Scan for the cell matching the given text and deliver its [X, Y] coordinate at center. 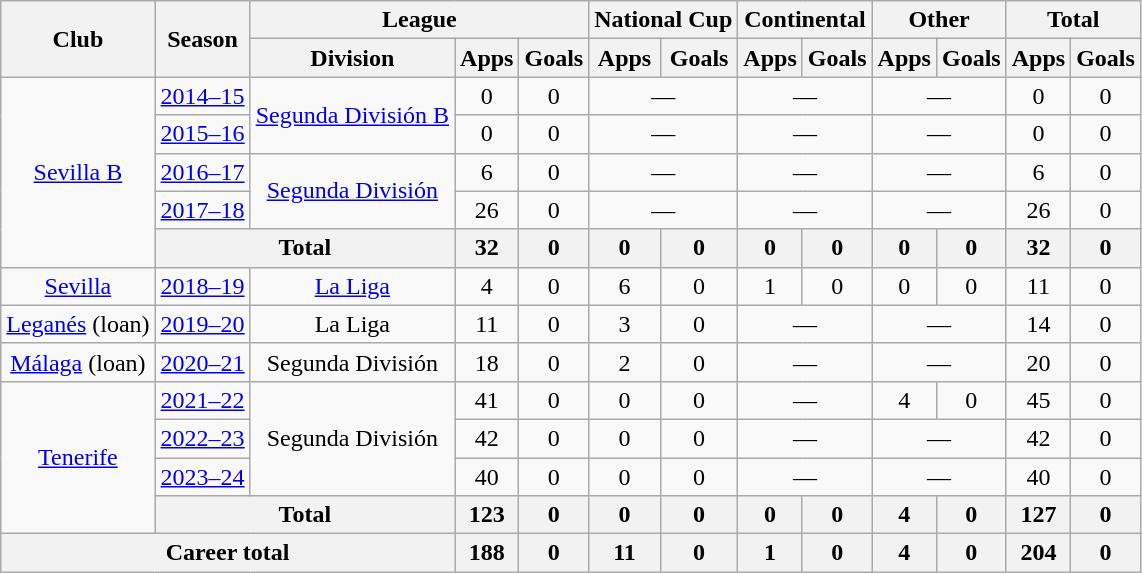
2015–16 [202, 134]
League [420, 20]
14 [1038, 324]
Other [939, 20]
2023–24 [202, 477]
Continental [805, 20]
2 [625, 362]
Division [352, 58]
Sevilla [78, 286]
204 [1038, 553]
41 [487, 400]
45 [1038, 400]
Tenerife [78, 457]
Segunda División B [352, 115]
188 [487, 553]
Season [202, 39]
2016–17 [202, 172]
3 [625, 324]
National Cup [664, 20]
Career total [228, 553]
2019–20 [202, 324]
Leganés (loan) [78, 324]
2017–18 [202, 210]
Málaga (loan) [78, 362]
127 [1038, 515]
2020–21 [202, 362]
2018–19 [202, 286]
Club [78, 39]
123 [487, 515]
2021–22 [202, 400]
2014–15 [202, 96]
2022–23 [202, 438]
18 [487, 362]
Sevilla B [78, 172]
20 [1038, 362]
